Locate the cell with the specified text and output its [x, y] center coordinate. 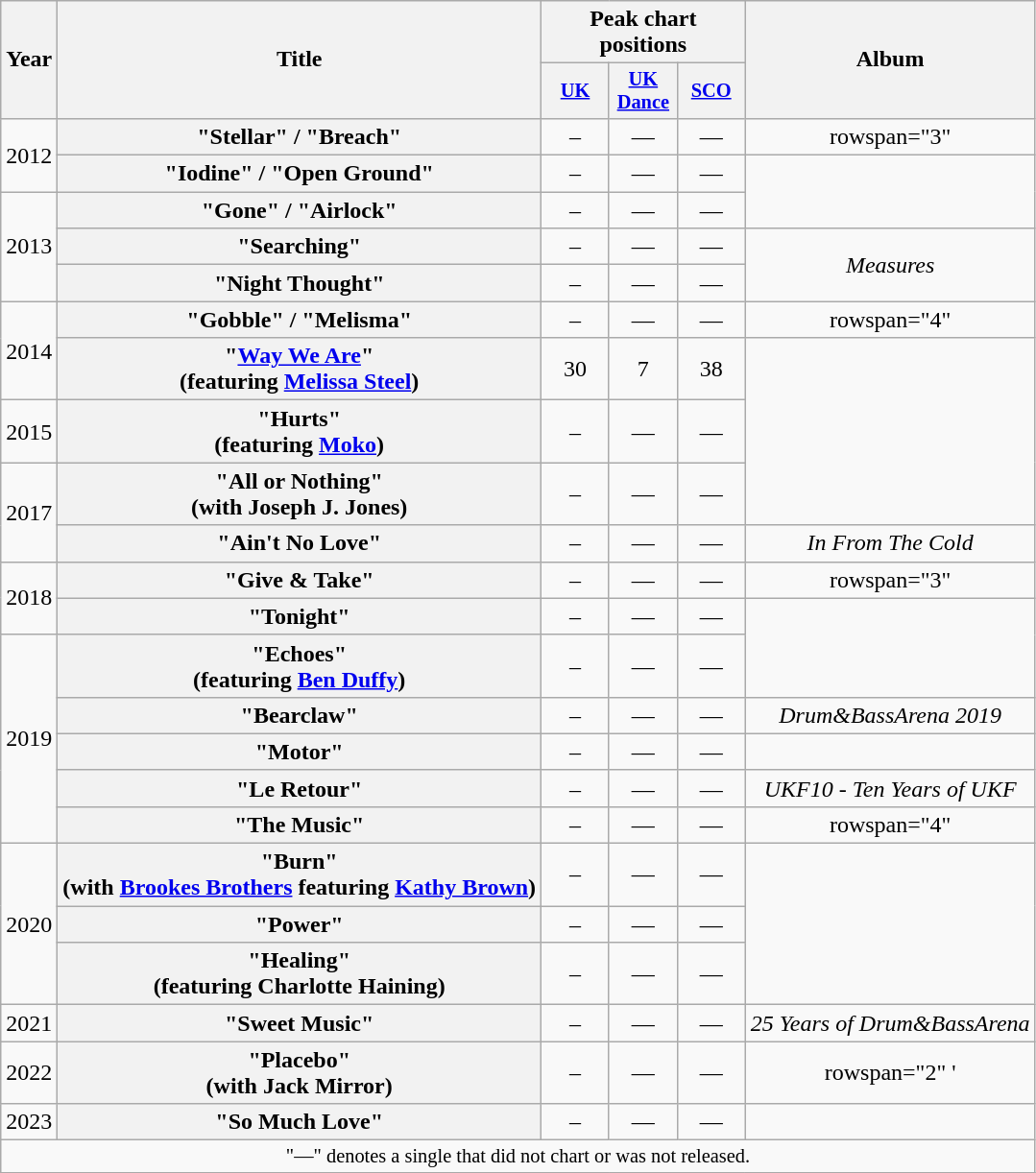
"All or Nothing"(with Joseph J. Jones) [300, 493]
"—" denotes a single that did not chart or was not released. [518, 1157]
"Stellar" / "Breach" [300, 136]
2017 [29, 513]
SCO [711, 91]
"Gone" / "Airlock" [300, 210]
rowspan="2" ' [890, 1073]
"Power" [300, 924]
2023 [29, 1122]
"Ain't No Love" [300, 543]
38 [711, 369]
"Placebo"(with Jack Mirror) [300, 1073]
"Gobble" / "Melisma" [300, 320]
"Motor" [300, 752]
Album [890, 60]
7 [643, 369]
"Night Thought" [300, 283]
"Bearclaw" [300, 715]
"Way We Are"(featuring Melissa Steel) [300, 369]
"The Music" [300, 825]
"Sweet Music" [300, 1023]
In From The Cold [890, 543]
Year [29, 60]
2018 [29, 598]
"Burn"(with Brookes Brothers featuring Kathy Brown) [300, 875]
Drum&BassArena 2019 [890, 715]
2022 [29, 1073]
Peak chart positions [643, 33]
"Le Retour" [300, 788]
2014 [29, 351]
2021 [29, 1023]
UK [576, 91]
"Give & Take" [300, 580]
"Healing"(featuring Charlotte Haining) [300, 973]
25 Years of Drum&BassArena [890, 1023]
"Searching" [300, 247]
Measures [890, 265]
"So Much Love" [300, 1122]
2013 [29, 247]
"Echoes"(featuring Ben Duffy) [300, 666]
30 [576, 369]
"Tonight" [300, 616]
Title [300, 60]
"Iodine" / "Open Ground" [300, 174]
2015 [29, 432]
2012 [29, 155]
2020 [29, 924]
"Hurts"(featuring Moko) [300, 432]
UKDance [643, 91]
2019 [29, 739]
UKF10 - Ten Years of UKF [890, 788]
